Determine the (X, Y) coordinate at the center of the cell enclosing the given text.  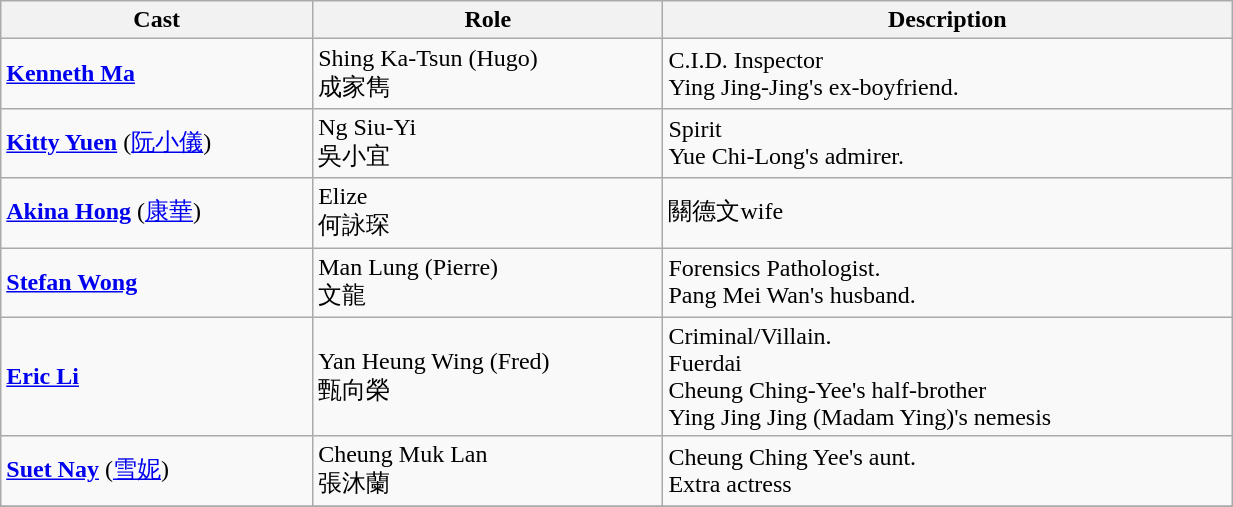
Elize何詠琛 (488, 213)
Akina Hong (康華) (157, 213)
Kenneth Ma (157, 74)
Cheung Ching Yee's aunt. Extra actress (948, 471)
Cast (157, 20)
Stefan Wong (157, 283)
Role (488, 20)
Man Lung (Pierre) 文龍 (488, 283)
Spirit Yue Chi-Long's admirer. (948, 143)
Cheung Muk Lan 張沐蘭 (488, 471)
Kitty Yuen (阮小儀) (157, 143)
Description (948, 20)
Suet Nay (雪妮) (157, 471)
Ng Siu-Yi 吳小宜 (488, 143)
Yan Heung Wing (Fred) 甄向榮 (488, 376)
C.I.D. Inspector Ying Jing-Jing's ex-boyfriend. (948, 74)
Shing Ka-Tsun (Hugo) 成家雋 (488, 74)
關德文wife (948, 213)
Eric Li (157, 376)
Forensics Pathologist. Pang Mei Wan's husband. (948, 283)
Criminal/Villain. Fuerdai Cheung Ching-Yee's half-brother Ying Jing Jing (Madam Ying)'s nemesis (948, 376)
